Search for the cell housing the specified text and yield its [X, Y] center coordinate. 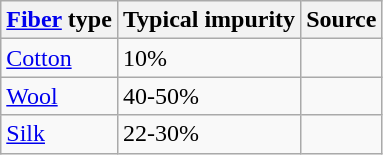
Source [342, 20]
Cotton [60, 58]
Fiber type [60, 20]
Silk [60, 134]
Wool [60, 96]
22-30% [208, 134]
40-50% [208, 96]
10% [208, 58]
Typical impurity [208, 20]
